Return the [X, Y] coordinate for the center point of the cell that contains the specified text.  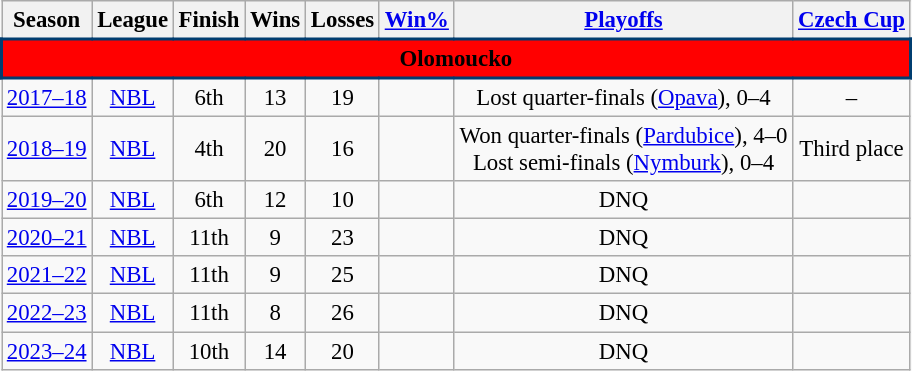
13 [276, 97]
Wins [276, 20]
2023–24 [47, 351]
Losses [343, 20]
19 [343, 97]
4th [208, 150]
2019–20 [47, 200]
12 [276, 200]
– [852, 97]
Playoffs [624, 20]
Czech Cup [852, 20]
Third place [852, 150]
16 [343, 150]
8 [276, 313]
Lost quarter-finals (Opava), 0–4 [624, 97]
10 [343, 200]
Olomoucko [456, 58]
Won quarter-finals (Pardubice), 4–0Lost semi-finals (Nymburk), 0–4 [624, 150]
26 [343, 313]
2022–23 [47, 313]
2020–21 [47, 238]
14 [276, 351]
25 [343, 275]
Win% [416, 20]
10th [208, 351]
Season [47, 20]
2017–18 [47, 97]
2018–19 [47, 150]
League [132, 20]
2021–22 [47, 275]
23 [343, 238]
Finish [208, 20]
